Identify which cell holds the provided text, then report its (X, Y) central coordinate. 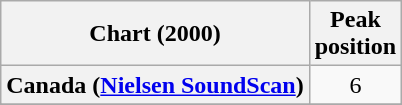
Chart (2000) (155, 34)
Peakposition (355, 34)
6 (355, 85)
Canada (Nielsen SoundScan) (155, 85)
